Detect which cell encompasses the target text, then output its (X, Y) center coordinate. 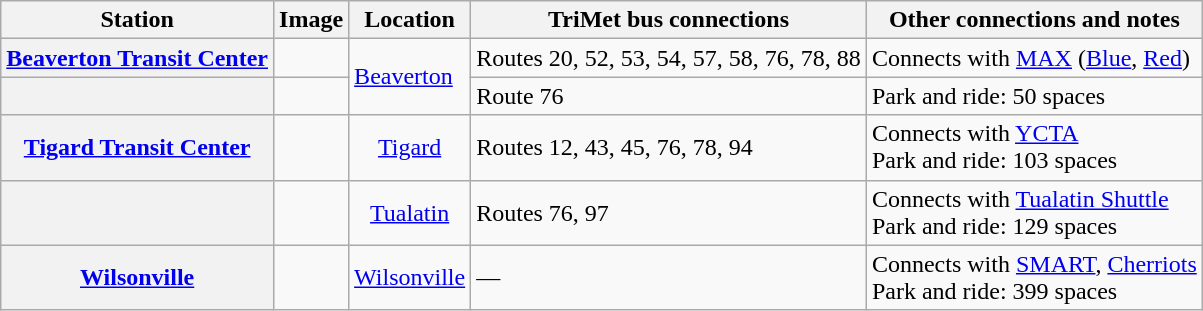
Routes 12, 43, 45, 76, 78, 94 (669, 148)
Location (410, 20)
— (669, 278)
Beaverton (410, 77)
Connects with Tualatin ShuttlePark and ride: 129 spaces (1034, 212)
Routes 76, 97 (669, 212)
Park and ride: 50 spaces (1034, 96)
Image (312, 20)
Beaverton Transit Center (138, 58)
Tualatin (410, 212)
Station (138, 20)
Connects with MAX (Blue, Red) (1034, 58)
TriMet bus connections (669, 20)
Tigard (410, 148)
Other connections and notes (1034, 20)
Connects with YCTAPark and ride: 103 spaces (1034, 148)
Route 76 (669, 96)
Routes 20, 52, 53, 54, 57, 58, 76, 78, 88 (669, 58)
Tigard Transit Center (138, 148)
Connects with SMART, CherriotsPark and ride: 399 spaces (1034, 278)
